Detect which cell encompasses the target text, then output its [x, y] center coordinate. 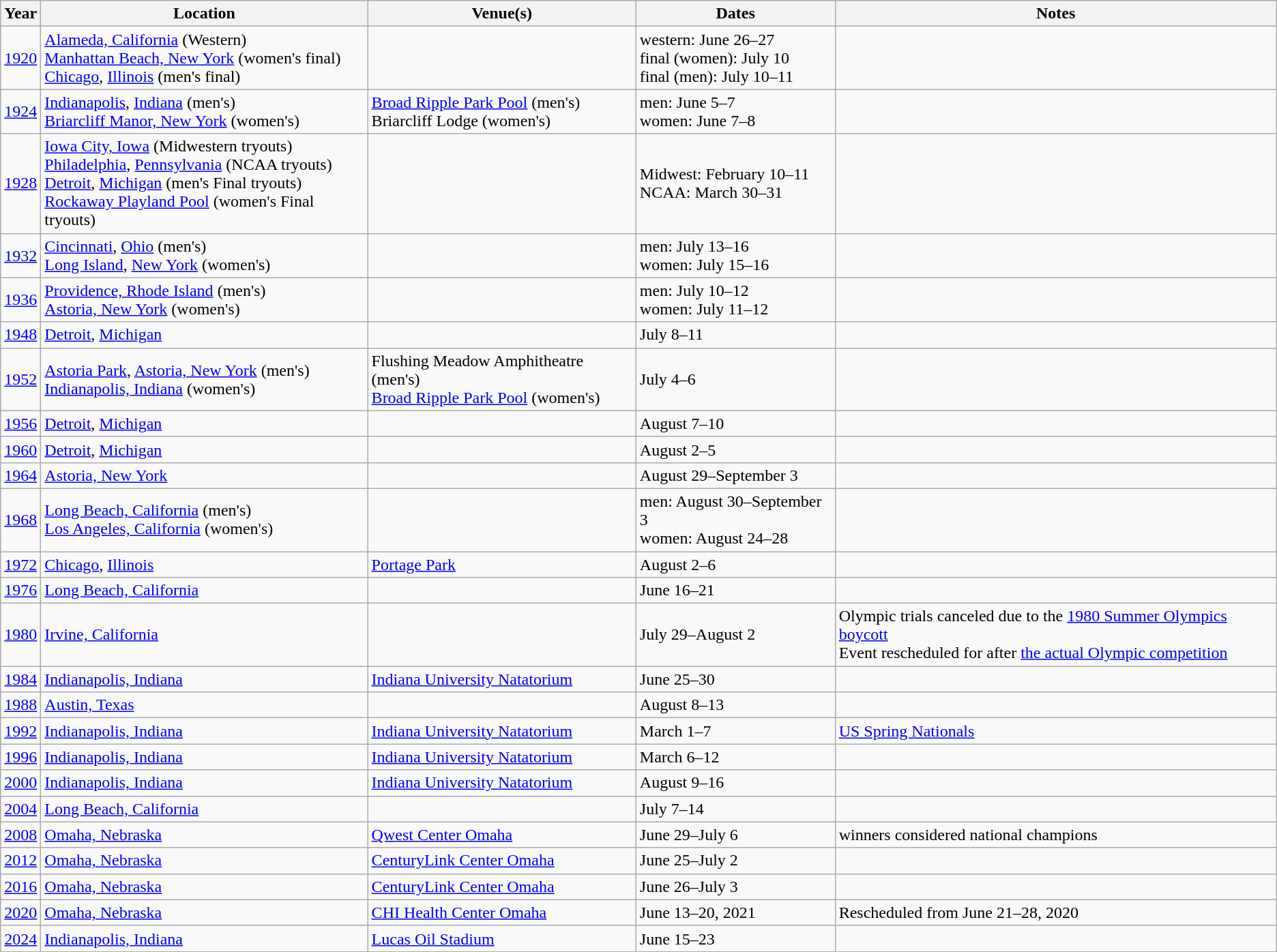
2020 [20, 912]
July 29–August 2 [735, 635]
1956 [20, 423]
1960 [20, 449]
1984 [20, 679]
March 6–12 [735, 757]
June 16–21 [735, 591]
1928 [20, 183]
1972 [20, 564]
men: July 10–12 women: July 11–12 [735, 300]
Flushing Meadow Amphitheatre (men's) Broad Ripple Park Pool (women's) [502, 379]
Rescheduled from June 21–28, 2020 [1056, 912]
Irvine, California [205, 635]
men: June 5–7 women: June 7–8 [735, 112]
August 8–13 [735, 705]
1948 [20, 335]
Midwest: February 10–11 NCAA: March 30–31 [735, 183]
1968 [20, 520]
Year [20, 14]
Cincinnati, Ohio (men's) Long Island, New York (women's) [205, 255]
1924 [20, 112]
August 9–16 [735, 783]
Portage Park [502, 564]
winners considered national champions [1056, 835]
2008 [20, 835]
August 7–10 [735, 423]
Olympic trials canceled due to the 1980 Summer Olympics boycott Event rescheduled for after the actual Olympic competition [1056, 635]
July 8–11 [735, 335]
1988 [20, 705]
2004 [20, 809]
1920 [20, 58]
Notes [1056, 14]
2024 [20, 938]
Location [205, 14]
June 13–20, 2021 [735, 912]
1992 [20, 731]
Qwest Center Omaha [502, 835]
August 2–6 [735, 564]
Austin, Texas [205, 705]
1980 [20, 635]
Long Beach, California (men's) Los Angeles, California (women's) [205, 520]
Alameda, California (Western) Manhattan Beach, New York (women's final) Chicago, Illinois (men's final) [205, 58]
June 15–23 [735, 938]
1964 [20, 475]
US Spring Nationals [1056, 731]
2012 [20, 861]
men: August 30–September 3 women: August 24–28 [735, 520]
Astoria, New York [205, 475]
1952 [20, 379]
Venue(s) [502, 14]
August 2–5 [735, 449]
July 7–14 [735, 809]
March 1–7 [735, 731]
Lucas Oil Stadium [502, 938]
Astoria Park, Astoria, New York (men's) Indianapolis, Indiana (women's) [205, 379]
June 26–July 3 [735, 887]
1932 [20, 255]
July 4–6 [735, 379]
June 25–July 2 [735, 861]
western: June 26–27 final (women): July 10 final (men): July 10–11 [735, 58]
Chicago, Illinois [205, 564]
men: July 13–16 women: July 15–16 [735, 255]
August 29–September 3 [735, 475]
2000 [20, 783]
Broad Ripple Park Pool (men's) Briarcliff Lodge (women's) [502, 112]
1996 [20, 757]
June 25–30 [735, 679]
1936 [20, 300]
Providence, Rhode Island (men's) Astoria, New York (women's) [205, 300]
2016 [20, 887]
June 29–July 6 [735, 835]
Dates [735, 14]
Indianapolis, Indiana (men's) Briarcliff Manor, New York (women's) [205, 112]
CHI Health Center Omaha [502, 912]
1976 [20, 591]
